Provide the [X, Y] coordinate of the cell's center where the given text is located.  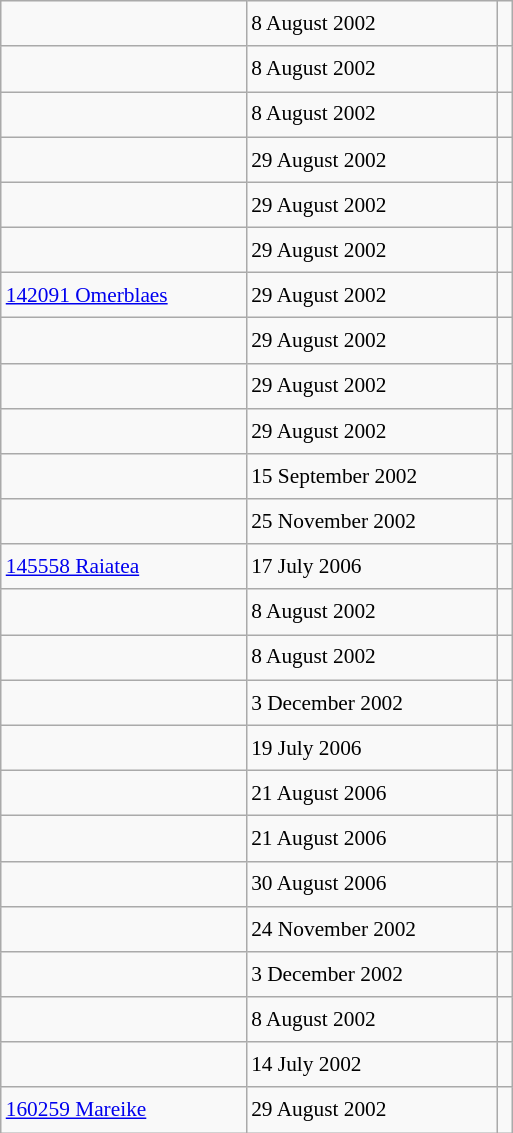
30 August 2006 [372, 884]
142091 Omerblaes [124, 296]
145558 Raiatea [124, 566]
160259 Mareike [124, 1110]
14 July 2002 [372, 1064]
15 September 2002 [372, 476]
24 November 2002 [372, 928]
25 November 2002 [372, 522]
17 July 2006 [372, 566]
19 July 2006 [372, 748]
